Identify which cell holds the provided text, then report its (x, y) central coordinate. 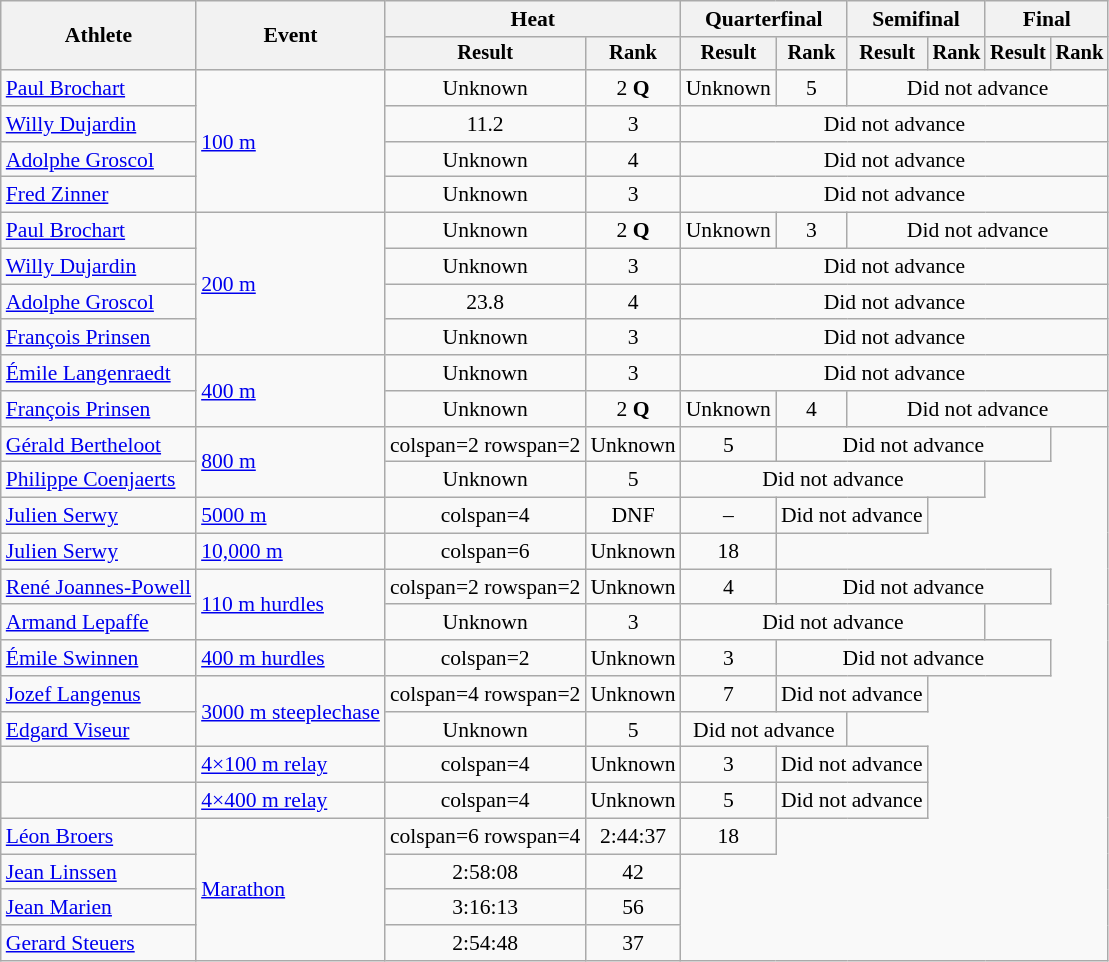
10,000 m (290, 552)
Event (290, 36)
Émile Swinnen (98, 658)
Fred Zinner (98, 195)
Émile Langenraedt (98, 373)
2:58:08 (486, 872)
DNF (632, 516)
René Joannes-Powell (98, 587)
Quarterfinal (764, 19)
7 (728, 694)
Jozef Langenus (98, 694)
110 m hurdles (290, 604)
4×400 m relay (290, 801)
3:16:13 (486, 908)
23.8 (486, 302)
– (728, 516)
400 m (290, 390)
800 m (290, 462)
56 (632, 908)
Philippe Coenjaerts (98, 480)
Final (1046, 19)
Marathon (290, 890)
100 m (290, 141)
Edgard Viseur (98, 730)
Athlete (98, 36)
Léon Broers (98, 837)
Heat (533, 19)
Jean Marien (98, 908)
Semifinal (916, 19)
2:54:48 (486, 943)
400 m hurdles (290, 658)
11.2 (486, 124)
colspan=6 rowspan=4 (486, 837)
2:44:37 (632, 837)
Armand Lepaffe (98, 623)
5000 m (290, 516)
37 (632, 943)
Gerard Steuers (98, 943)
4×100 m relay (290, 765)
colspan=6 (486, 552)
3000 m steeplechase (290, 712)
200 m (290, 284)
colspan=2 (486, 658)
42 (632, 872)
Gérald Bertheloot (98, 445)
colspan=4 rowspan=2 (486, 694)
Jean Linssen (98, 872)
